Pinpoint the cell where the given text exists, returning its [X, Y] midpoint coordinate. 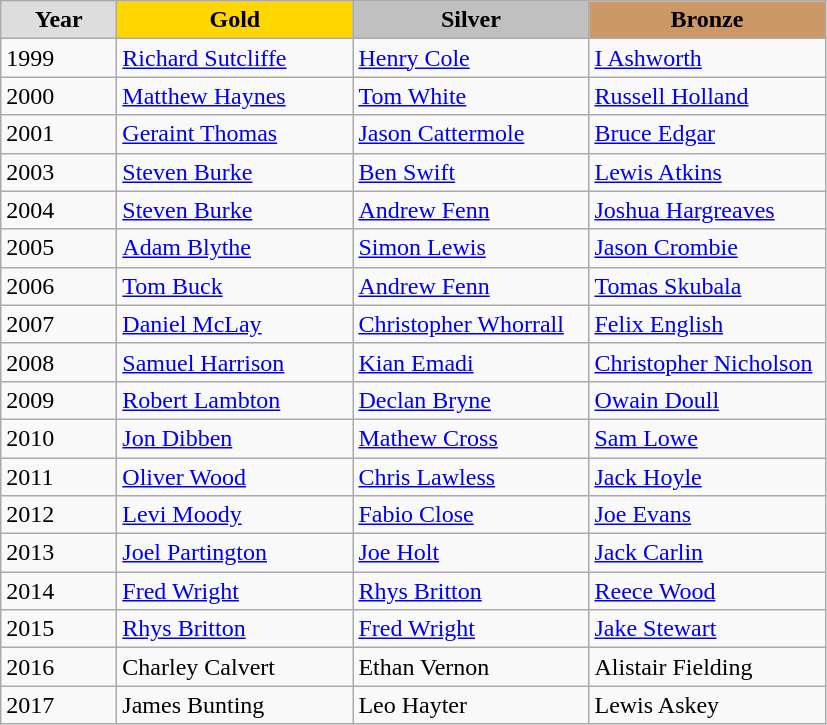
Jason Cattermole [471, 134]
Simon Lewis [471, 248]
2013 [59, 553]
2008 [59, 362]
2012 [59, 515]
2009 [59, 400]
Matthew Haynes [235, 96]
Tomas Skubala [707, 286]
Jon Dibben [235, 438]
2010 [59, 438]
1999 [59, 58]
Levi Moody [235, 515]
Robert Lambton [235, 400]
2014 [59, 591]
Russell Holland [707, 96]
Tom White [471, 96]
Leo Hayter [471, 705]
Alistair Fielding [707, 667]
James Bunting [235, 705]
Felix English [707, 324]
Joe Holt [471, 553]
2000 [59, 96]
Fabio Close [471, 515]
Charley Calvert [235, 667]
Jason Crombie [707, 248]
2006 [59, 286]
Reece Wood [707, 591]
Richard Sutcliffe [235, 58]
Samuel Harrison [235, 362]
Adam Blythe [235, 248]
2007 [59, 324]
Owain Doull [707, 400]
I Ashworth [707, 58]
Henry Cole [471, 58]
Lewis Askey [707, 705]
Declan Bryne [471, 400]
2015 [59, 629]
Daniel McLay [235, 324]
Oliver Wood [235, 477]
2003 [59, 172]
Jack Carlin [707, 553]
Silver [471, 20]
Joe Evans [707, 515]
Gold [235, 20]
2016 [59, 667]
Bruce Edgar [707, 134]
Jack Hoyle [707, 477]
Jake Stewart [707, 629]
Geraint Thomas [235, 134]
Mathew Cross [471, 438]
Tom Buck [235, 286]
Bronze [707, 20]
2017 [59, 705]
2004 [59, 210]
Ben Swift [471, 172]
Sam Lowe [707, 438]
2005 [59, 248]
Christopher Whorrall [471, 324]
Joel Partington [235, 553]
Joshua Hargreaves [707, 210]
Ethan Vernon [471, 667]
2011 [59, 477]
Year [59, 20]
2001 [59, 134]
Chris Lawless [471, 477]
Lewis Atkins [707, 172]
Christopher Nicholson [707, 362]
Kian Emadi [471, 362]
